Extract the (X, Y) coordinate from the center of the cell holding the provided text.  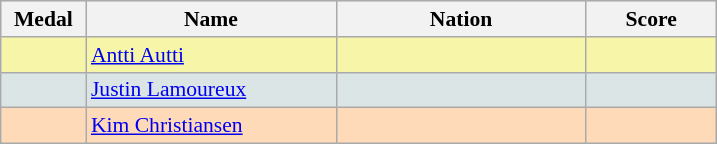
Medal (44, 19)
Antti Autti (211, 55)
Kim Christiansen (211, 126)
Name (211, 19)
Nation (461, 19)
Justin Lamoureux (211, 90)
Score (651, 19)
